Scan for the cell matching the given text and deliver its [x, y] coordinate at center. 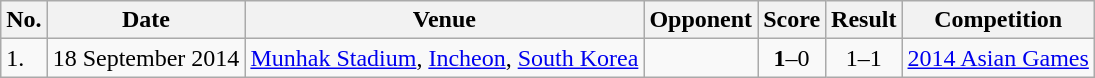
Munhak Stadium, Incheon, South Korea [444, 58]
Venue [444, 20]
No. [24, 20]
1. [24, 58]
Score [792, 20]
Result [864, 20]
18 September 2014 [146, 58]
1–0 [792, 58]
Date [146, 20]
2014 Asian Games [998, 58]
1–1 [864, 58]
Competition [998, 20]
Opponent [701, 20]
